Output the [x, y] coordinate of the center of the cell containing the given text.  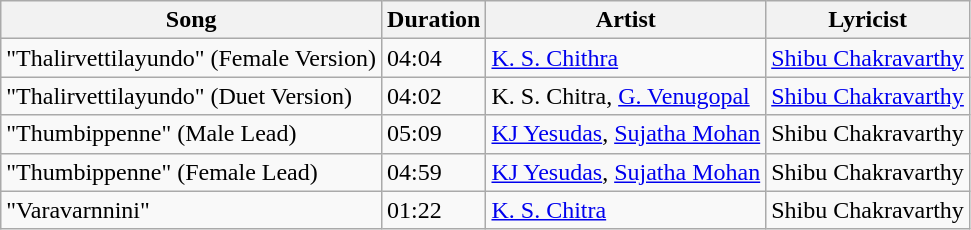
K. S. Chithra [626, 58]
Song [192, 20]
05:09 [434, 134]
K. S. Chitra [626, 210]
"Thumbippenne" (Female Lead) [192, 172]
Lyricist [868, 20]
"Varavarnnini" [192, 210]
"Thumbippenne" (Male Lead) [192, 134]
04:02 [434, 96]
K. S. Chitra, G. Venugopal [626, 96]
04:59 [434, 172]
Artist [626, 20]
Duration [434, 20]
04:04 [434, 58]
01:22 [434, 210]
"Thalirvettilayundo" (Duet Version) [192, 96]
"Thalirvettilayundo" (Female Version) [192, 58]
